Extract the (X, Y) coordinate from the center of the cell holding the provided text.  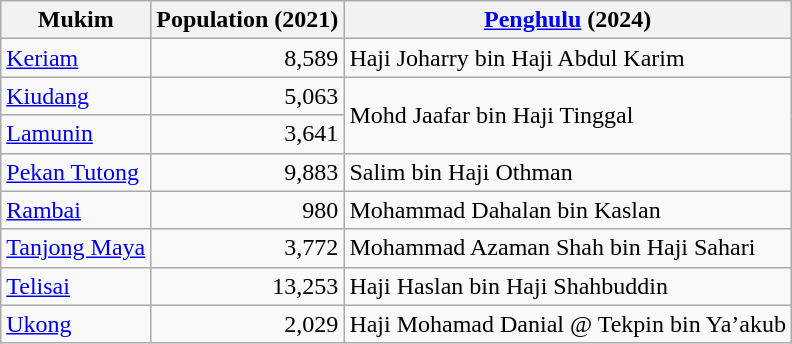
9,883 (248, 172)
Tanjong Maya (76, 248)
Rambai (76, 210)
3,641 (248, 134)
5,063 (248, 96)
8,589 (248, 58)
Mohd Jaafar bin Haji Tinggal (568, 115)
980 (248, 210)
Mohammad Dahalan bin Kaslan (568, 210)
Population (2021) (248, 20)
Pekan Tutong (76, 172)
Penghulu (2024) (568, 20)
Salim bin Haji Othman (568, 172)
13,253 (248, 286)
Haji Mohamad Danial @ Tekpin bin Ya’akub (568, 324)
Mukim (76, 20)
Lamunin (76, 134)
Haji Haslan bin Haji Shahbuddin (568, 286)
Mohammad Azaman Shah bin Haji Sahari (568, 248)
Keriam (76, 58)
Ukong (76, 324)
Haji Joharry bin Haji Abdul Karim (568, 58)
Telisai (76, 286)
Kiudang (76, 96)
2,029 (248, 324)
3,772 (248, 248)
